Return the (x, y) coordinate for the center point of the cell that contains the specified text.  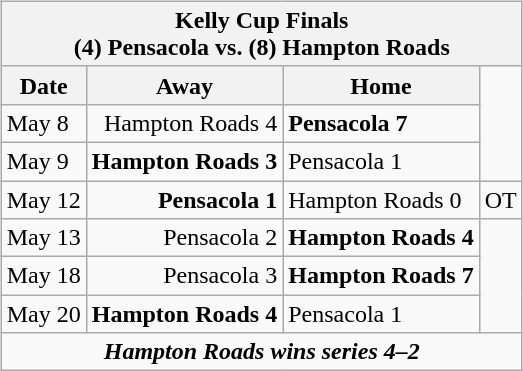
Hampton Roads 0 (381, 199)
Pensacola 2 (184, 238)
Pensacola 3 (184, 276)
Date (44, 85)
May 20 (44, 314)
May 8 (44, 123)
Hampton Roads 7 (381, 276)
OT (500, 199)
Kelly Cup Finals (4) Pensacola vs. (8) Hampton Roads (262, 34)
May 13 (44, 238)
May 18 (44, 276)
Pensacola 7 (381, 123)
Home (381, 85)
Hampton Roads wins series 4–2 (262, 352)
May 9 (44, 161)
May 12 (44, 199)
Hampton Roads 3 (184, 161)
Away (184, 85)
